Capture the cell that displays the provided text and extract its (x, y) central coordinate. 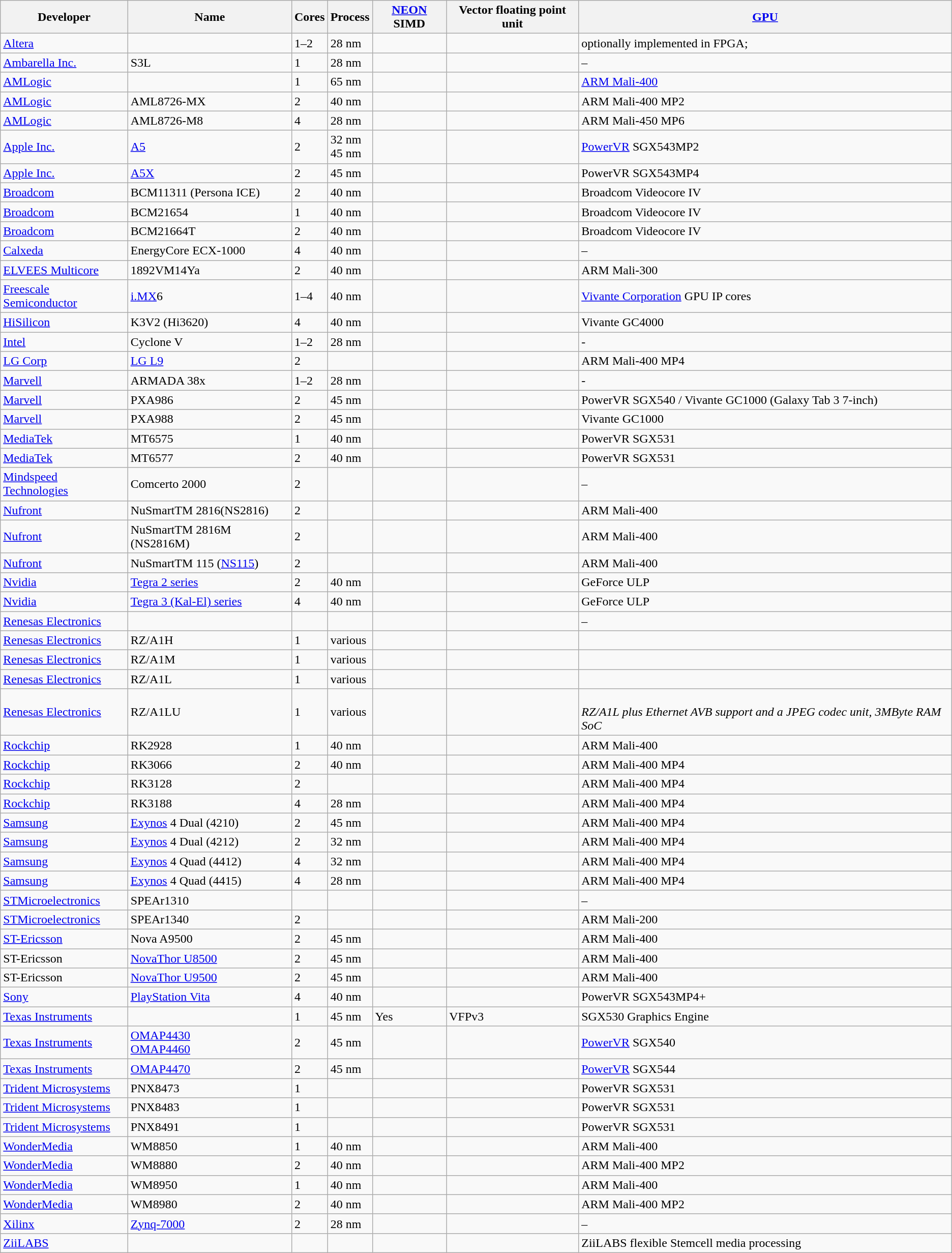
Vivante GC4000 (765, 323)
PowerVR SGX543MP2 (765, 147)
Cores (309, 17)
WM8880 (210, 1165)
AML8726-MX (210, 101)
Comcerto 2000 (210, 484)
PowerVR SGX540 (765, 1043)
RK3188 (210, 803)
PowerVR SGX543MP4 (765, 173)
EnergyCore ECX-1000 (210, 250)
Developer (64, 17)
GPU (765, 17)
65 nm (350, 82)
SPEAr1340 (210, 919)
A5 (210, 147)
Vivante GC1000 (765, 419)
ARM Mali-450 MP6 (765, 121)
Intel (64, 342)
OMAP4470 (210, 1069)
PNX8491 (210, 1127)
RZ/A1M (210, 660)
RZ/A1LU (210, 712)
S3L (210, 63)
ZiiLABS (64, 1243)
Altera (64, 43)
SGX530 Graphics Engine (765, 1016)
RZ/A1L (210, 679)
NuSmartTM 2816M (NS2816M) (210, 536)
WM8980 (210, 1204)
NuSmartTM 115 (NS115) (210, 563)
PXA988 (210, 419)
HiSilicon (64, 323)
VFPv3 (513, 1016)
ARMADA 38x (210, 381)
SPEAr1310 (210, 900)
WM8950 (210, 1185)
Calxeda (64, 250)
LG Corp (64, 361)
RZ/A1L plus Ethernet AVB support and a JPEG codec unit, 3MByte RAM SoC (765, 712)
NovaThor U9500 (210, 978)
Tegra 2 series (210, 582)
MT6575 (210, 439)
Exynos 4 Quad (4415) (210, 881)
Yes (409, 1016)
Tegra 3 (Kal-El) series (210, 601)
BCM21654 (210, 212)
OMAP4430OMAP4460 (210, 1043)
PNX8483 (210, 1108)
AML8726-M8 (210, 121)
PNX8473 (210, 1088)
RK3066 (210, 765)
Nova A9500 (210, 939)
Name (210, 17)
Sony (64, 997)
ZiiLABS flexible Stemcell media processing (765, 1243)
RK2928 (210, 745)
PowerVR SGX543MP4+ (765, 997)
A5X (210, 173)
Xilinx (64, 1223)
1892VM14Ya (210, 270)
PowerVR SGX544 (765, 1069)
RZ/A1H (210, 640)
Process (350, 17)
Vector floating point unit (513, 17)
32 nm45 nm (350, 147)
Ambarella Inc. (64, 63)
K3V2 (Hi3620) (210, 323)
Vivante Corporation GPU IP cores (765, 296)
MT6577 (210, 458)
Mindspeed Technologies (64, 484)
Cyclone V (210, 342)
ELVEES Multicore (64, 270)
RK3128 (210, 784)
Exynos 4 Dual (4212) (210, 842)
NuSmartTM 2816(NS2816) (210, 510)
1–4 (309, 296)
PowerVR SGX540 / Vivante GC1000 (Galaxy Tab 3 7-inch) (765, 400)
BCM11311 (Persona ICE) (210, 192)
Exynos 4 Quad (4412) (210, 861)
PlayStation Vita (210, 997)
optionally implemented in FPGA; (765, 43)
LG L9 (210, 361)
BCM21664T (210, 231)
ARM Mali-200 (765, 919)
ARM Mali-300 (765, 270)
NEON SIMD (409, 17)
PXA986 (210, 400)
NovaThor U8500 (210, 958)
Exynos 4 Dual (4210) (210, 823)
i.MX6 (210, 296)
Zynq-7000 (210, 1223)
Freescale Semiconductor (64, 296)
WM8850 (210, 1146)
